Provide the [X, Y] coordinate of the cell's center where the given text is located.  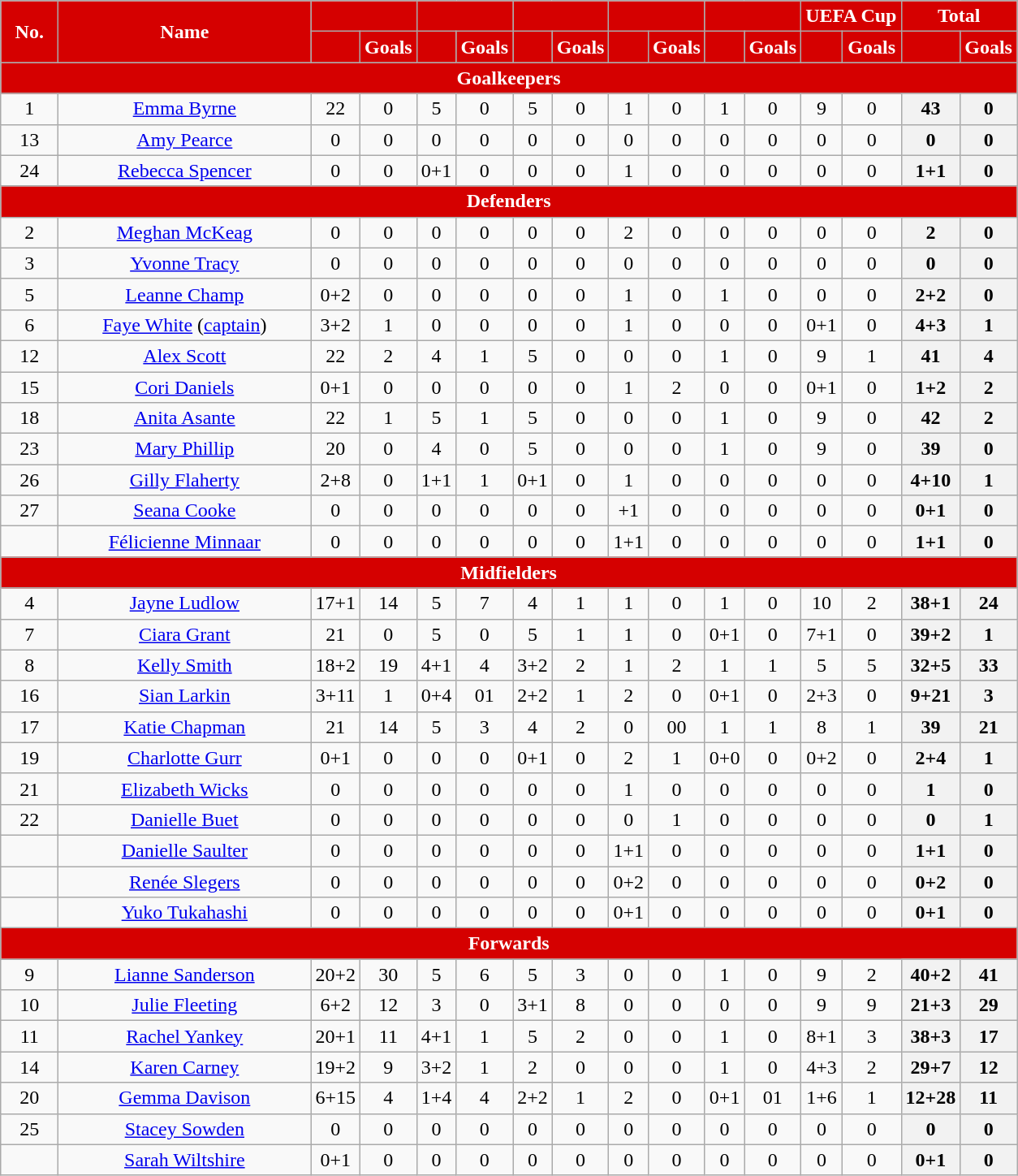
0+0 [724, 758]
Katie Chapman [185, 727]
Meghan McKeag [185, 232]
Midfielders [509, 573]
Jayne Ludlow [185, 603]
Renée Slegers [185, 881]
Faye White (captain) [185, 325]
Gemma Davison [185, 1098]
Félicienne Minnaar [185, 542]
Rachel Yankey [185, 1036]
Mary Phillip [185, 449]
2+8 [336, 480]
16 [29, 696]
6+15 [336, 1098]
Stacey Sowden [185, 1129]
38+3 [930, 1036]
27 [29, 511]
40+2 [930, 975]
Gilly Flaherty [185, 480]
2+4 [930, 758]
Julie Fleeting [185, 1005]
21+3 [930, 1005]
33 [989, 665]
15 [29, 387]
17+1 [336, 603]
UEFA Cup [851, 16]
19+2 [336, 1067]
Karen Carney [185, 1067]
Yuko Tukahashi [185, 913]
1+6 [822, 1098]
00 [677, 727]
Charlotte Gurr [185, 758]
Defenders [509, 201]
Sian Larkin [185, 696]
18+2 [336, 665]
Danielle Saulter [185, 850]
Goalkeepers [509, 78]
38+1 [930, 603]
1+2 [930, 387]
Name [185, 32]
20+2 [336, 975]
0+4 [437, 696]
No. [29, 32]
Rebecca Spencer [185, 171]
Danielle Buet [185, 819]
Sarah Wiltshire [185, 1160]
Yvonne Tracy [185, 263]
7+1 [822, 634]
43 [930, 109]
4+10 [930, 480]
3+1 [533, 1005]
Amy Pearce [185, 140]
9+21 [930, 696]
Total [959, 16]
+1 [628, 511]
Lianne Sanderson [185, 975]
29+7 [930, 1067]
Kelly Smith [185, 665]
Emma Byrne [185, 109]
18 [29, 418]
39+2 [930, 634]
42 [930, 418]
Alex Scott [185, 356]
Cori Daniels [185, 387]
8+1 [822, 1036]
26 [29, 480]
12+28 [930, 1098]
1+4 [437, 1098]
Anita Asante [185, 418]
20+1 [336, 1036]
Elizabeth Wicks [185, 789]
2+3 [822, 696]
6+2 [336, 1005]
32+5 [930, 665]
29 [989, 1005]
25 [29, 1129]
13 [29, 140]
3+11 [336, 696]
Ciara Grant [185, 634]
Seana Cooke [185, 511]
Forwards [509, 944]
23 [29, 449]
Leanne Champ [185, 294]
30 [388, 975]
